Identify which cell holds the provided text, then report its [x, y] central coordinate. 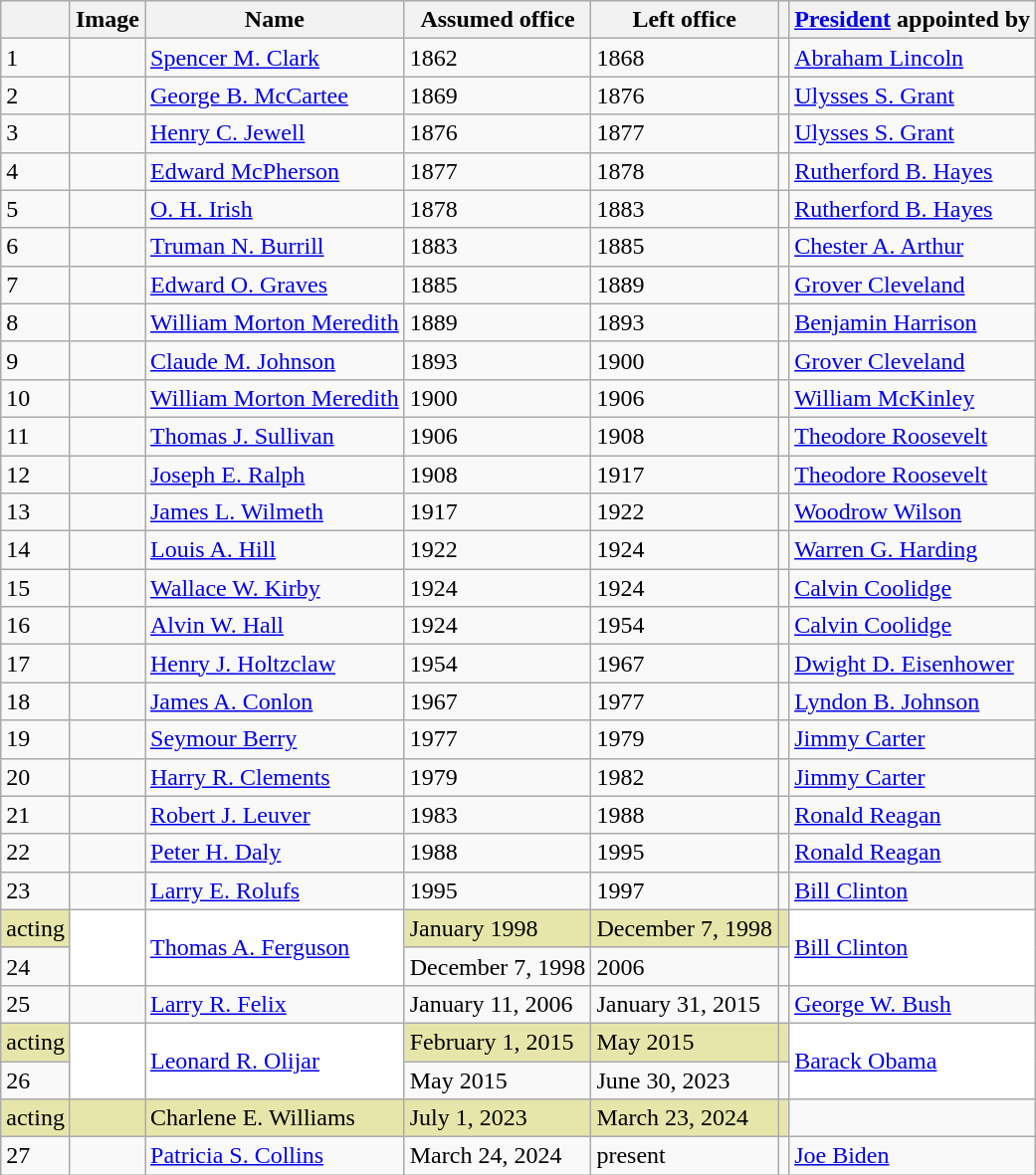
Lyndon B. Johnson [913, 701]
Alvin W. Hall [275, 626]
Image [107, 20]
William McKinley [913, 398]
January 1998 [498, 928]
Dwight D. Eisenhower [913, 664]
11 [36, 436]
10 [36, 398]
Leonard R. Olijar [275, 1061]
March 23, 2024 [685, 1118]
Benjamin Harrison [913, 322]
March 24, 2024 [498, 1156]
Edward McPherson [275, 171]
2006 [685, 966]
8 [36, 322]
15 [36, 588]
Thomas A. Ferguson [275, 947]
18 [36, 701]
Assumed office [498, 20]
Edward O. Graves [275, 285]
Patricia S. Collins [275, 1156]
5 [36, 209]
Abraham Lincoln [913, 58]
Henry C. Jewell [275, 133]
Joe Biden [913, 1156]
Name [275, 20]
1982 [685, 777]
9 [36, 360]
16 [36, 626]
25 [36, 1004]
23 [36, 890]
1869 [498, 96]
James A. Conlon [275, 701]
22 [36, 853]
1983 [498, 815]
3 [36, 133]
1862 [498, 58]
27 [36, 1156]
George B. McCartee [275, 96]
Harry R. Clements [275, 777]
Truman N. Burrill [275, 247]
4 [36, 171]
1 [36, 58]
James L. Wilmeth [275, 512]
Chester A. Arthur [913, 247]
Woodrow Wilson [913, 512]
2 [36, 96]
24 [36, 966]
1868 [685, 58]
Left office [685, 20]
Warren G. Harding [913, 550]
Peter H. Daly [275, 853]
13 [36, 512]
President appointed by [913, 20]
Larry R. Felix [275, 1004]
Seymour Berry [275, 739]
19 [36, 739]
January 31, 2015 [685, 1004]
Louis A. Hill [275, 550]
Wallace W. Kirby [275, 588]
O. H. Irish [275, 209]
21 [36, 815]
12 [36, 475]
January 11, 2006 [498, 1004]
Henry J. Holtzclaw [275, 664]
26 [36, 1079]
Larry E. Rolufs [275, 890]
14 [36, 550]
Spencer M. Clark [275, 58]
Claude M. Johnson [275, 360]
17 [36, 664]
Thomas J. Sullivan [275, 436]
6 [36, 247]
George W. Bush [913, 1004]
present [685, 1156]
Charlene E. Williams [275, 1118]
20 [36, 777]
June 30, 2023 [685, 1079]
7 [36, 285]
Robert J. Leuver [275, 815]
July 1, 2023 [498, 1118]
Barack Obama [913, 1061]
1997 [685, 890]
Joseph E. Ralph [275, 475]
February 1, 2015 [498, 1042]
